Return (x, y) of the center of cell containing provided text 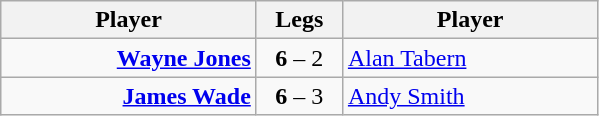
Alan Tabern (470, 58)
6 – 2 (299, 58)
Legs (299, 20)
Wayne Jones (129, 58)
James Wade (129, 96)
6 – 3 (299, 96)
Andy Smith (470, 96)
